Search for the cell housing the specified text and yield its [X, Y] center coordinate. 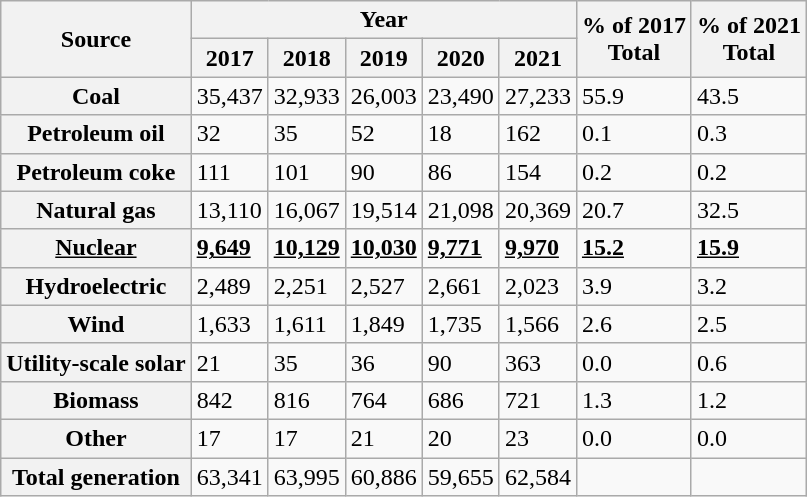
35,437 [230, 96]
2019 [384, 58]
Biomass [96, 400]
764 [384, 400]
111 [230, 172]
Natural gas [96, 210]
0.3 [748, 134]
32.5 [748, 210]
20.7 [634, 210]
2.6 [634, 324]
20 [460, 438]
15.9 [748, 248]
721 [538, 400]
2018 [306, 58]
32,933 [306, 96]
Petroleum coke [96, 172]
1.3 [634, 400]
2,251 [306, 286]
18 [460, 134]
Coal [96, 96]
1,633 [230, 324]
Total generation [96, 477]
686 [460, 400]
2020 [460, 58]
Hydroelectric [96, 286]
842 [230, 400]
55.9 [634, 96]
2,527 [384, 286]
43.5 [748, 96]
2.5 [748, 324]
Petroleum oil [96, 134]
62,584 [538, 477]
86 [460, 172]
19,514 [384, 210]
52 [384, 134]
10,030 [384, 248]
816 [306, 400]
2,023 [538, 286]
% of 2021Total [748, 39]
Wind [96, 324]
2021 [538, 58]
% of 2017Total [634, 39]
21,098 [460, 210]
23 [538, 438]
Nuclear [96, 248]
26,003 [384, 96]
16,067 [306, 210]
Source [96, 39]
9,970 [538, 248]
0.6 [748, 362]
363 [538, 362]
101 [306, 172]
9,771 [460, 248]
162 [538, 134]
1,611 [306, 324]
63,341 [230, 477]
2,661 [460, 286]
32 [230, 134]
63,995 [306, 477]
3.9 [634, 286]
0.1 [634, 134]
1,849 [384, 324]
Year [384, 20]
23,490 [460, 96]
13,110 [230, 210]
60,886 [384, 477]
2017 [230, 58]
10,129 [306, 248]
1.2 [748, 400]
1,566 [538, 324]
Utility-scale solar [96, 362]
1,735 [460, 324]
36 [384, 362]
27,233 [538, 96]
2,489 [230, 286]
Other [96, 438]
15.2 [634, 248]
20,369 [538, 210]
154 [538, 172]
9,649 [230, 248]
3.2 [748, 286]
59,655 [460, 477]
